Determine the [X, Y] coordinate at the center of the cell enclosing the given text.  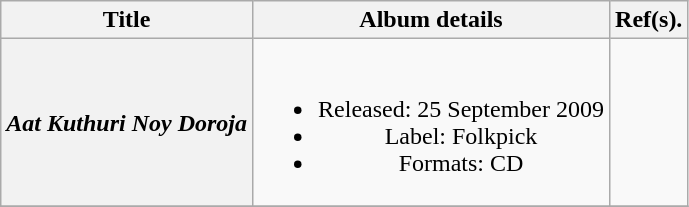
Released: 25 September 2009Label: FolkpickFormats: CD [432, 122]
Title [127, 20]
Aat Kuthuri Noy Doroja [127, 122]
Ref(s). [649, 20]
Album details [432, 20]
